Return (X, Y) of the center of cell containing provided text 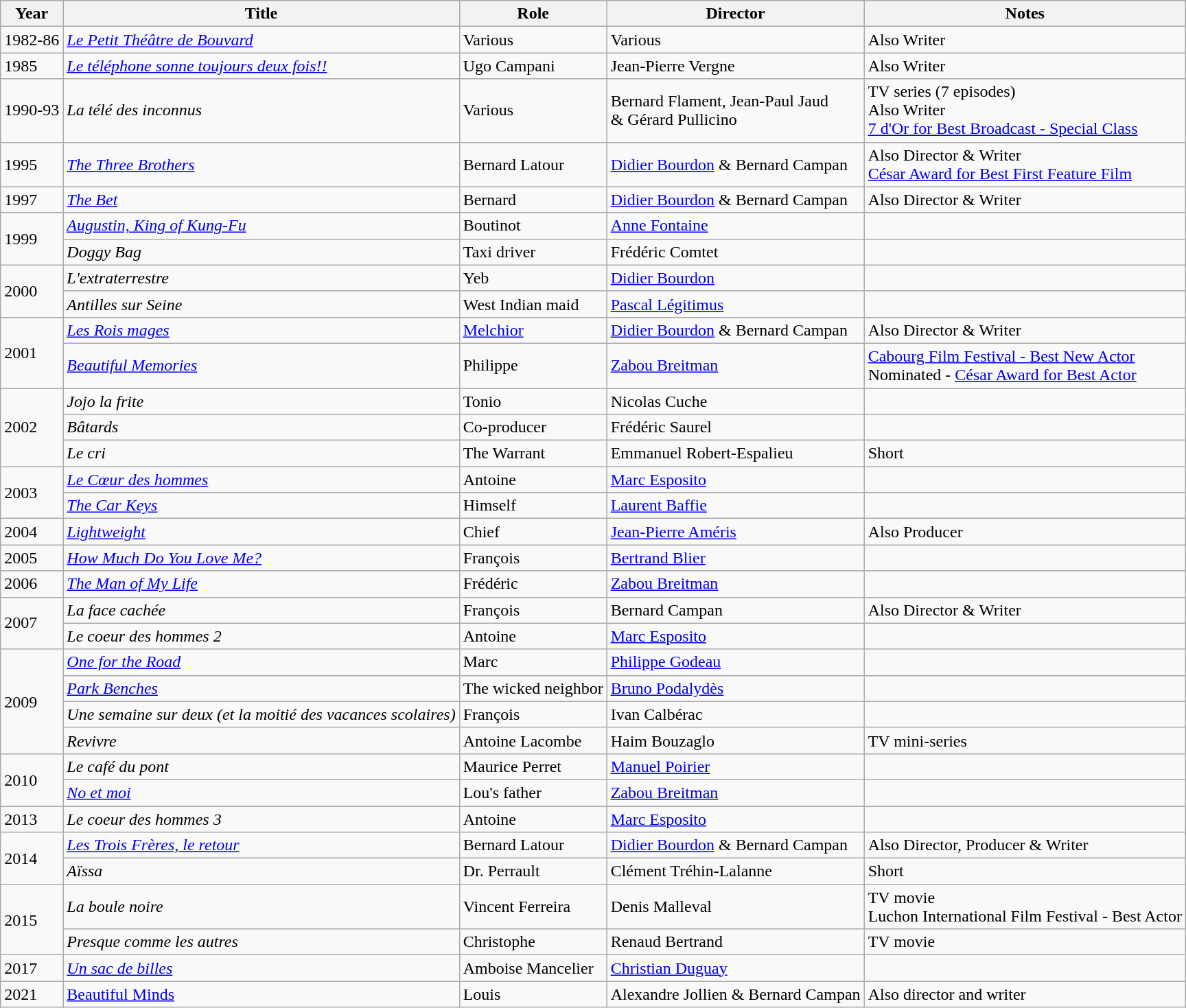
TV movieLuchon International Film Festival - Best Actor (1025, 907)
2002 (32, 427)
Les Rois mages (261, 330)
Yeb (533, 278)
Also Director, Producer & Writer (1025, 845)
The Car Keys (261, 506)
2015 (32, 919)
Bertrand Blier (736, 558)
TV series (7 episodes)Also Writer7 d'Or for Best Broadcast - Special Class (1025, 110)
Ugo Campani (533, 66)
The Bet (261, 200)
Augustin, King of Kung-Fu (261, 226)
Bernard Flament, Jean-Paul Jaud & Gérard Pullicino (736, 110)
Notes (1025, 14)
Taxi driver (533, 252)
Haim Bouzaglo (736, 740)
Bernard Campan (736, 610)
Amboise Mancelier (533, 968)
Jean-Pierre Améris (736, 532)
Le Petit Théâtre de Bouvard (261, 40)
Maurice Perret (533, 766)
TV movie (1025, 942)
La télé des inconnus (261, 110)
La face cachée (261, 610)
Le Cœur des hommes (261, 480)
Les Trois Frères, le retour (261, 845)
1999 (32, 239)
Jean-Pierre Vergne (736, 66)
2009 (32, 701)
Le coeur des hommes 3 (261, 819)
Une semaine sur deux (et la moitié des vacances scolaires) (261, 714)
2014 (32, 858)
1982-86 (32, 40)
Revivre (261, 740)
Park Benches (261, 688)
Frédéric Comtet (736, 252)
Nicolas Cuche (736, 401)
Renaud Bertrand (736, 942)
The Man of My Life (261, 584)
Bruno Podalydès (736, 688)
The Warrant (533, 454)
Louis (533, 994)
Boutinot (533, 226)
Le café du pont (261, 766)
Christophe (533, 942)
2013 (32, 819)
Didier Bourdon (736, 278)
Himself (533, 506)
Alexandre Jollien & Bernard Campan (736, 994)
2005 (32, 558)
Christian Duguay (736, 968)
1990-93 (32, 110)
Un sac de billes (261, 968)
Director (736, 14)
Aïssa (261, 871)
Antoine Lacombe (533, 740)
2003 (32, 493)
Role (533, 14)
Anne Fontaine (736, 226)
Philippe Godeau (736, 662)
Dr. Perrault (533, 871)
Ivan Calbérac (736, 714)
Presque comme les autres (261, 942)
2001 (32, 353)
1995 (32, 165)
2006 (32, 584)
Lou's father (533, 793)
Emmanuel Robert-Espalieu (736, 454)
Marc (533, 662)
Title (261, 14)
Vincent Ferreira (533, 907)
Denis Malleval (736, 907)
Cabourg Film Festival - Best New ActorNominated - César Award for Best Actor (1025, 365)
Co-producer (533, 427)
Also Producer (1025, 532)
West Indian maid (533, 304)
1985 (32, 66)
Beautiful Minds (261, 994)
2007 (32, 623)
Bâtards (261, 427)
One for the Road (261, 662)
Tonio (533, 401)
Lightweight (261, 532)
Also Director & WriterCésar Award for Best First Feature Film (1025, 165)
Frédéric (533, 584)
Jojo la frite (261, 401)
Le coeur des hommes 2 (261, 636)
The Three Brothers (261, 165)
Chief (533, 532)
2010 (32, 780)
2021 (32, 994)
Doggy Bag (261, 252)
Le cri (261, 454)
Melchior (533, 330)
1997 (32, 200)
How Much Do You Love Me? (261, 558)
Also director and writer (1025, 994)
Le téléphone sonne toujours deux fois!! (261, 66)
L'extraterrestre (261, 278)
Frédéric Saurel (736, 427)
Manuel Poirier (736, 766)
Pascal Légitimus (736, 304)
Antilles sur Seine (261, 304)
Clément Tréhin-Lalanne (736, 871)
The wicked neighbor (533, 688)
2004 (32, 532)
Philippe (533, 365)
TV mini-series (1025, 740)
Laurent Baffie (736, 506)
2017 (32, 968)
2000 (32, 291)
La boule noire (261, 907)
Bernard (533, 200)
Beautiful Memories (261, 365)
No et moi (261, 793)
Year (32, 14)
